Find where the given text appears and provide that cell's center as [x, y] coordinate. 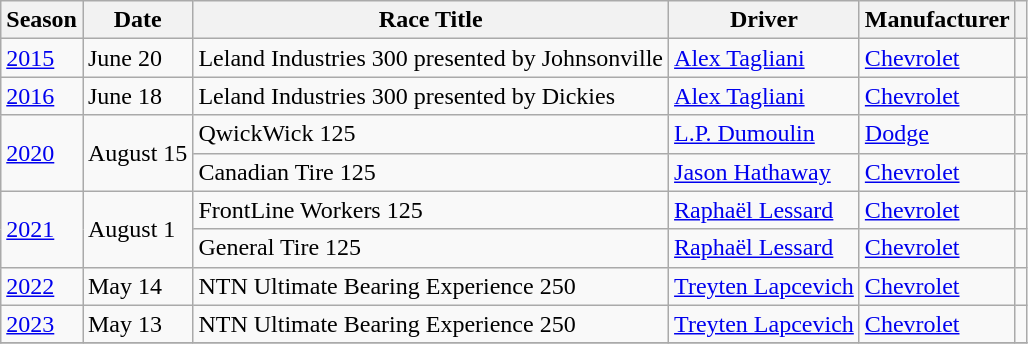
Dodge [937, 134]
Season [42, 20]
2023 [42, 324]
Canadian Tire 125 [431, 172]
Race Title [431, 20]
Jason Hathaway [764, 172]
August 1 [137, 229]
May 14 [137, 286]
2020 [42, 153]
2022 [42, 286]
June 18 [137, 96]
2015 [42, 58]
Leland Industries 300 presented by Dickies [431, 96]
June 20 [137, 58]
August 15 [137, 153]
QwickWick 125 [431, 134]
FrontLine Workers 125 [431, 210]
Leland Industries 300 presented by Johnsonville [431, 58]
General Tire 125 [431, 248]
Manufacturer [937, 20]
May 13 [137, 324]
L.P. Dumoulin [764, 134]
2021 [42, 229]
Driver [764, 20]
Date [137, 20]
2016 [42, 96]
